Detect which cell encompasses the target text, then output its (X, Y) center coordinate. 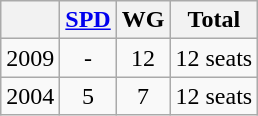
Total (214, 20)
2009 (30, 58)
7 (143, 96)
- (88, 58)
5 (88, 96)
12 (143, 58)
2004 (30, 96)
WG (143, 20)
SPD (88, 20)
